Identify which cell holds the provided text, then report its [x, y] central coordinate. 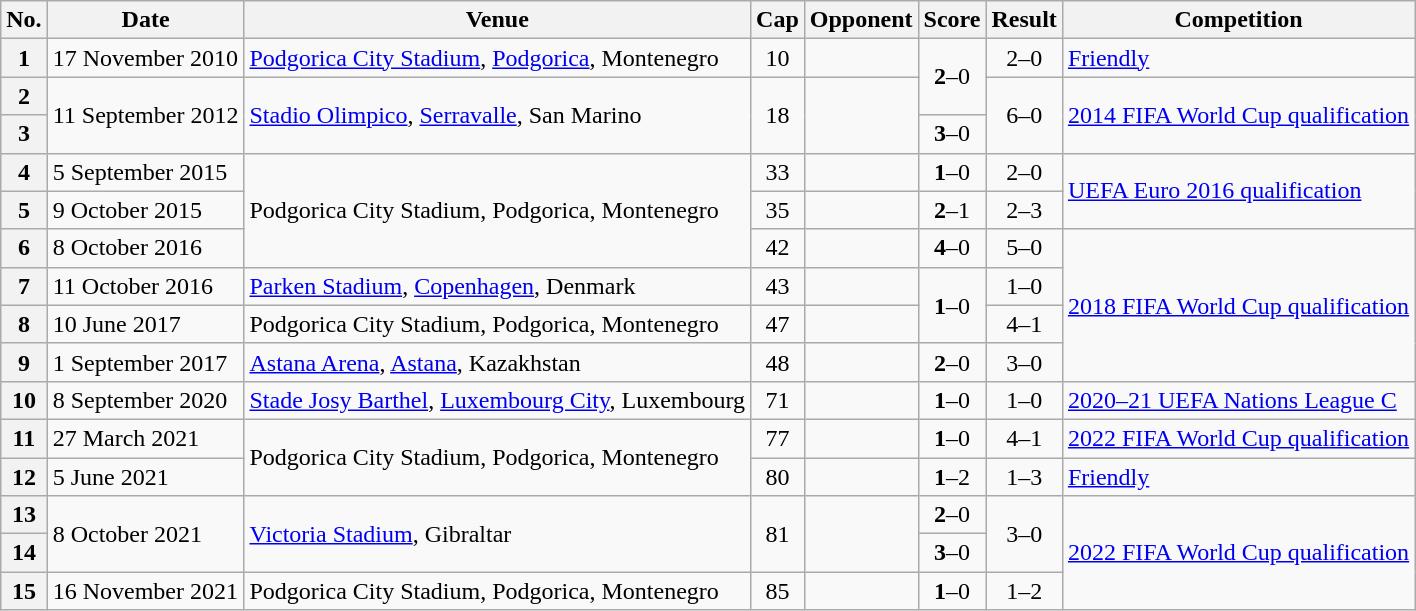
85 [778, 591]
8 October 2021 [146, 534]
13 [24, 515]
5 [24, 210]
No. [24, 20]
11 September 2012 [146, 115]
Opponent [861, 20]
3 [24, 134]
17 November 2010 [146, 58]
4–0 [952, 248]
Venue [498, 20]
33 [778, 172]
47 [778, 324]
2018 FIFA World Cup qualification [1238, 305]
80 [778, 477]
27 March 2021 [146, 438]
6 [24, 248]
4 [24, 172]
10 June 2017 [146, 324]
2–1 [952, 210]
7 [24, 286]
77 [778, 438]
Stade Josy Barthel, Luxembourg City, Luxembourg [498, 400]
8 [24, 324]
71 [778, 400]
11 [24, 438]
12 [24, 477]
48 [778, 362]
81 [778, 534]
18 [778, 115]
Competition [1238, 20]
42 [778, 248]
9 [24, 362]
Victoria Stadium, Gibraltar [498, 534]
11 October 2016 [146, 286]
5–0 [1024, 248]
Stadio Olimpico, Serravalle, San Marino [498, 115]
2014 FIFA World Cup qualification [1238, 115]
1 September 2017 [146, 362]
14 [24, 553]
2–3 [1024, 210]
2 [24, 96]
5 September 2015 [146, 172]
Astana Arena, Astana, Kazakhstan [498, 362]
6–0 [1024, 115]
1–3 [1024, 477]
43 [778, 286]
Score [952, 20]
Date [146, 20]
15 [24, 591]
2020–21 UEFA Nations League C [1238, 400]
9 October 2015 [146, 210]
35 [778, 210]
1 [24, 58]
8 September 2020 [146, 400]
Parken Stadium, Copenhagen, Denmark [498, 286]
Cap [778, 20]
Result [1024, 20]
8 October 2016 [146, 248]
5 June 2021 [146, 477]
16 November 2021 [146, 591]
UEFA Euro 2016 qualification [1238, 191]
